Capture the cell that displays the provided text and extract its [x, y] central coordinate. 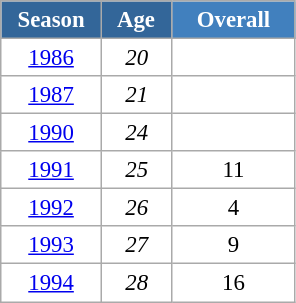
28 [136, 283]
1991 [52, 170]
9 [234, 245]
25 [136, 170]
1992 [52, 208]
21 [136, 95]
11 [234, 170]
1993 [52, 245]
1990 [52, 133]
Overall [234, 20]
24 [136, 133]
16 [234, 283]
1994 [52, 283]
Season [52, 20]
27 [136, 245]
1987 [52, 95]
Age [136, 20]
1986 [52, 58]
26 [136, 208]
20 [136, 58]
4 [234, 208]
